Determine the [X, Y] coordinate at the center of the cell enclosing the given text.  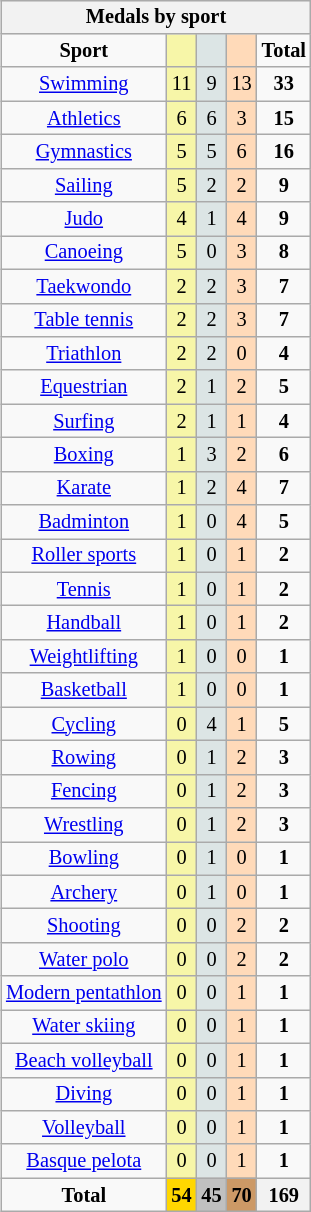
Fencing [84, 791]
Water polo [84, 960]
Taekwondo [84, 286]
45 [212, 1195]
Weightlifting [84, 657]
54 [181, 1195]
Basque pelota [84, 1161]
Rowing [84, 758]
Cycling [84, 724]
Handball [84, 623]
Diving [84, 1094]
Athletics [84, 118]
169 [284, 1195]
Water skiing [84, 1027]
13 [242, 84]
33 [284, 84]
Roller sports [84, 556]
Volleyball [84, 1128]
Boxing [84, 455]
Swimming [84, 84]
15 [284, 118]
Triathlon [84, 354]
11 [181, 84]
Medals by sport [156, 17]
Shooting [84, 926]
Karate [84, 488]
Tennis [84, 589]
Basketball [84, 690]
Bowling [84, 859]
Beach volleyball [84, 1060]
Badminton [84, 522]
Gymnastics [84, 152]
Canoeing [84, 253]
Table tennis [84, 320]
Sport [84, 51]
Judo [84, 219]
Surfing [84, 421]
16 [284, 152]
Modern pentathlon [84, 993]
8 [284, 253]
70 [242, 1195]
Wrestling [84, 825]
Archery [84, 892]
Sailing [84, 185]
Equestrian [84, 387]
